For the text-containing cell, return its midpoint in [x, y] coordinate format. 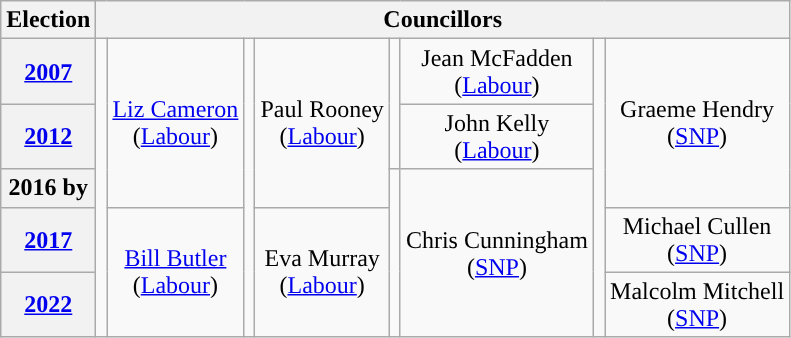
2017 [48, 240]
Paul Rooney(Labour) [322, 123]
Eva Murray(Labour) [322, 272]
2022 [48, 304]
Election [48, 20]
Bill Butler(Labour) [176, 272]
Liz Cameron(Labour) [176, 123]
2007 [48, 72]
Chris Cunningham(SNP) [496, 253]
Jean McFadden(Labour) [496, 72]
Graeme Hendry(SNP) [698, 123]
Michael Cullen(SNP) [698, 240]
Malcolm Mitchell(SNP) [698, 304]
2016 by [48, 188]
John Kelly(Labour) [496, 136]
Councillors [443, 20]
2012 [48, 136]
